For the text-containing cell, return its midpoint in (X, Y) coordinate format. 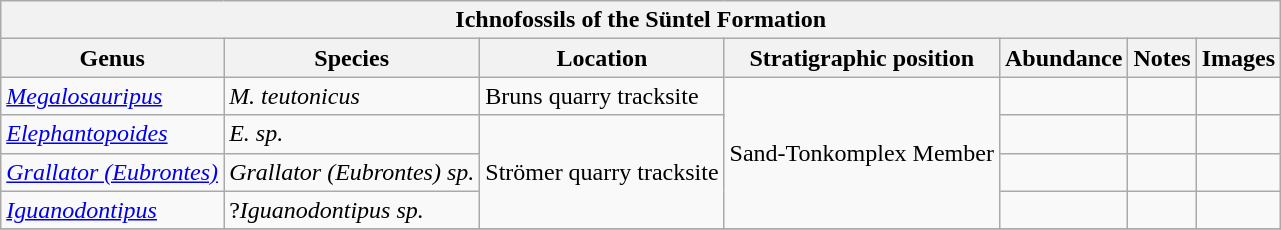
Grallator (Eubrontes) sp. (352, 172)
Ichnofossils of the Süntel Formation (641, 20)
Species (352, 58)
Images (1238, 58)
Bruns quarry tracksite (602, 96)
Megalosauripus (112, 96)
?Iguanodontipus sp. (352, 210)
M. teutonicus (352, 96)
Genus (112, 58)
Notes (1162, 58)
Sand-Tonkomplex Member (862, 153)
Grallator (Eubrontes) (112, 172)
Iguanodontipus (112, 210)
Strömer quarry tracksite (602, 172)
Location (602, 58)
E. sp. (352, 134)
Abundance (1063, 58)
Stratigraphic position (862, 58)
Elephantopoides (112, 134)
